Capture the cell that displays the provided text and extract its [X, Y] central coordinate. 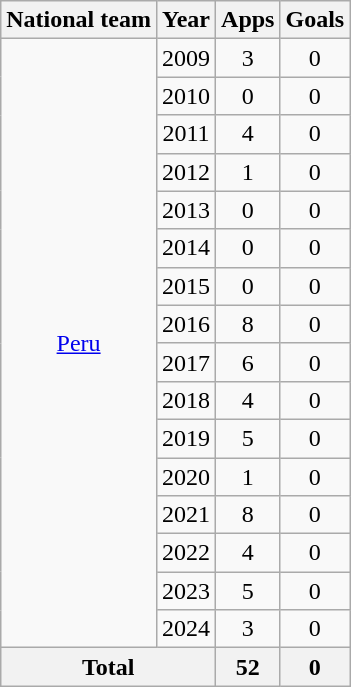
6 [248, 362]
2020 [186, 477]
Year [186, 20]
2010 [186, 96]
2016 [186, 324]
National team [79, 20]
2024 [186, 629]
Peru [79, 344]
2018 [186, 400]
2021 [186, 515]
2015 [186, 286]
52 [248, 667]
2019 [186, 438]
2013 [186, 210]
2017 [186, 362]
2023 [186, 591]
2014 [186, 248]
2009 [186, 58]
2012 [186, 172]
Apps [248, 20]
Total [108, 667]
Goals [315, 20]
2022 [186, 553]
2011 [186, 134]
